From the cell containing the given text, extract its center point as (x, y) coordinate. 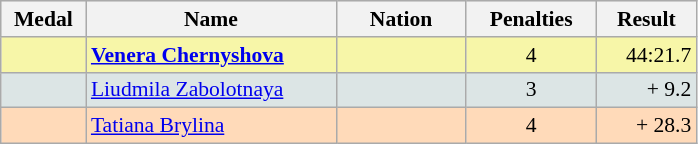
+ 9.2 (646, 90)
Tatiana Brylina (211, 126)
Name (211, 19)
+ 28.3 (646, 126)
Liudmila Zabolotnaya (211, 90)
3 (531, 90)
Result (646, 19)
Medal (44, 19)
44:21.7 (646, 55)
Nation (401, 19)
Penalties (531, 19)
Venera Chernyshova (211, 55)
